Provide the [x, y] coordinate of the cell's center where the given text is located.  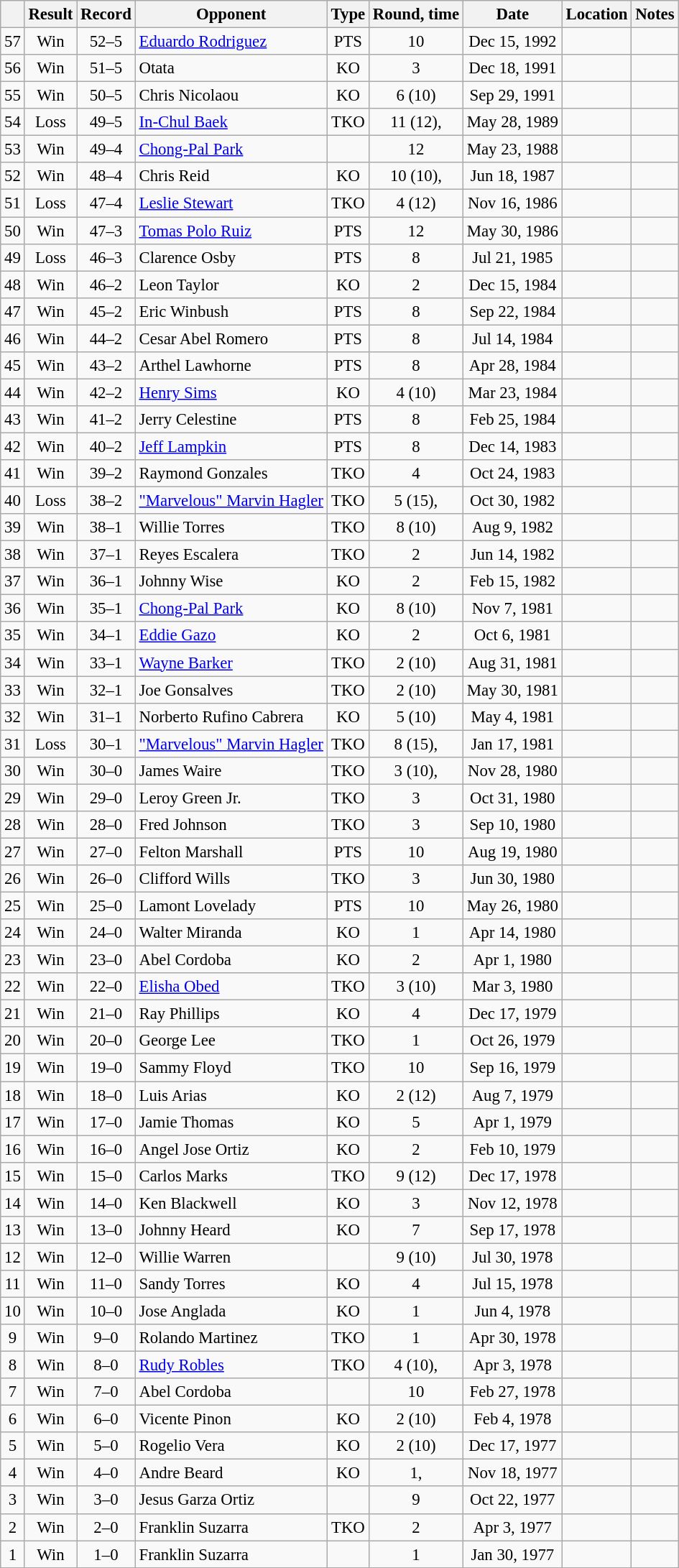
Location [596, 14]
49–5 [106, 122]
Oct 26, 1979 [512, 1041]
52 [13, 176]
Apr 14, 1980 [512, 933]
Nov 16, 1986 [512, 203]
Sep 29, 1991 [512, 96]
26–0 [106, 879]
46 [13, 338]
Jan 17, 1981 [512, 744]
48–4 [106, 176]
40–2 [106, 446]
34–1 [106, 636]
16 [13, 1149]
18–0 [106, 1095]
Mar 23, 1984 [512, 392]
17 [13, 1122]
36 [13, 609]
Felton Marshall [231, 852]
Sep 10, 1980 [512, 825]
38–2 [106, 501]
47 [13, 311]
Arthel Lawhorne [231, 366]
Mar 3, 1980 [512, 987]
48 [13, 285]
6 (10) [417, 96]
37–1 [106, 555]
28 [13, 825]
2–0 [106, 1527]
44–2 [106, 338]
47–4 [106, 203]
Nov 7, 1981 [512, 609]
31 [13, 744]
Opponent [231, 14]
4 (10), [417, 1365]
37 [13, 581]
Jeff Lampkin [231, 446]
45 [13, 366]
33–1 [106, 663]
Oct 6, 1981 [512, 636]
Apr 1, 1979 [512, 1122]
25 [13, 906]
6–0 [106, 1419]
Rolando Martinez [231, 1338]
13–0 [106, 1230]
Oct 30, 1982 [512, 501]
Nov 28, 1980 [512, 771]
39–2 [106, 474]
21–0 [106, 1014]
Record [106, 14]
Otata [231, 68]
Jul 21, 1985 [512, 257]
43–2 [106, 366]
49 [13, 257]
Apr 30, 1978 [512, 1338]
Apr 1, 1980 [512, 960]
Aug 9, 1982 [512, 527]
15–0 [106, 1176]
41–2 [106, 420]
Dec 14, 1983 [512, 446]
Aug 7, 1979 [512, 1095]
13 [13, 1230]
May 23, 1988 [512, 149]
38 [13, 555]
Willie Warren [231, 1257]
Norberto Rufino Cabrera [231, 716]
19 [13, 1068]
40 [13, 501]
14 [13, 1203]
53 [13, 149]
George Lee [231, 1041]
42–2 [106, 392]
Johnny Wise [231, 581]
8 (15), [417, 744]
50 [13, 231]
Ray Phillips [231, 1014]
Carlos Marks [231, 1176]
May 4, 1981 [512, 716]
James Waire [231, 771]
Oct 22, 1977 [512, 1500]
49–4 [106, 149]
Eduardo Rodriguez [231, 42]
29–0 [106, 798]
1, [417, 1473]
18 [13, 1095]
May 26, 1980 [512, 906]
24–0 [106, 933]
28–0 [106, 825]
Elisha Obed [231, 987]
Round, time [417, 14]
12–0 [106, 1257]
Date [512, 14]
Andre Beard [231, 1473]
Lamont Lovelady [231, 906]
34 [13, 663]
Luis Arias [231, 1095]
Chris Nicolaou [231, 96]
Dec 17, 1978 [512, 1176]
Sammy Floyd [231, 1068]
Feb 15, 1982 [512, 581]
41 [13, 474]
54 [13, 122]
45–2 [106, 311]
11 [13, 1284]
47–3 [106, 231]
May 30, 1981 [512, 690]
Notes [655, 14]
35 [13, 636]
42 [13, 446]
Apr 28, 1984 [512, 366]
44 [13, 392]
26 [13, 879]
32–1 [106, 690]
Rogelio Vera [231, 1446]
Type [348, 14]
50–5 [106, 96]
Vicente Pinon [231, 1419]
Eddie Gazo [231, 636]
Cesar Abel Romero [231, 338]
Sep 22, 1984 [512, 311]
Apr 3, 1977 [512, 1527]
Jun 4, 1978 [512, 1311]
Dec 17, 1979 [512, 1014]
Sep 17, 1978 [512, 1230]
Feb 4, 1978 [512, 1419]
56 [13, 68]
1–0 [106, 1554]
25–0 [106, 906]
Jose Anglada [231, 1311]
46–3 [106, 257]
Aug 19, 1980 [512, 852]
Jul 15, 1978 [512, 1284]
Clarence Osby [231, 257]
6 [13, 1419]
Walter Miranda [231, 933]
38–1 [106, 527]
Aug 31, 1981 [512, 663]
Fred Johnson [231, 825]
Sep 16, 1979 [512, 1068]
Jan 30, 1977 [512, 1554]
11–0 [106, 1284]
30–1 [106, 744]
Tomas Polo Ruiz [231, 231]
46–2 [106, 285]
Result [50, 14]
May 30, 1986 [512, 231]
Feb 10, 1979 [512, 1149]
30–0 [106, 771]
Reyes Escalera [231, 555]
Eric Winbush [231, 311]
29 [13, 798]
Joe Gonsalves [231, 690]
43 [13, 420]
30 [13, 771]
52–5 [106, 42]
24 [13, 933]
Nov 18, 1977 [512, 1473]
Jamie Thomas [231, 1122]
Apr 3, 1978 [512, 1365]
17–0 [106, 1122]
36–1 [106, 581]
20 [13, 1041]
Feb 27, 1978 [512, 1392]
19–0 [106, 1068]
31–1 [106, 716]
3 (10) [417, 987]
Wayne Barker [231, 663]
7–0 [106, 1392]
10 (10), [417, 176]
4–0 [106, 1473]
Leon Taylor [231, 285]
Dec 18, 1991 [512, 68]
Dec 15, 1992 [512, 42]
51–5 [106, 68]
22 [13, 987]
Henry Sims [231, 392]
Clifford Wills [231, 879]
Jun 18, 1987 [512, 176]
Dec 17, 1977 [512, 1446]
15 [13, 1176]
4 (10) [417, 392]
Johnny Heard [231, 1230]
3–0 [106, 1500]
23–0 [106, 960]
Jun 30, 1980 [512, 879]
Angel Jose Ortiz [231, 1149]
Jerry Celestine [231, 420]
Rudy Robles [231, 1365]
22–0 [106, 987]
23 [13, 960]
Nov 12, 1978 [512, 1203]
Leroy Green Jr. [231, 798]
10–0 [106, 1311]
27–0 [106, 852]
5–0 [106, 1446]
Jul 14, 1984 [512, 338]
55 [13, 96]
Willie Torres [231, 527]
Jul 30, 1978 [512, 1257]
39 [13, 527]
32 [13, 716]
35–1 [106, 609]
Sandy Torres [231, 1284]
5 (10) [417, 716]
Raymond Gonzales [231, 474]
9–0 [106, 1338]
9 (10) [417, 1257]
Dec 15, 1984 [512, 285]
Oct 31, 1980 [512, 798]
2 (12) [417, 1095]
Chris Reid [231, 176]
51 [13, 203]
57 [13, 42]
4 (12) [417, 203]
Oct 24, 1983 [512, 474]
Leslie Stewart [231, 203]
3 (10), [417, 771]
Feb 25, 1984 [512, 420]
20–0 [106, 1041]
21 [13, 1014]
8–0 [106, 1365]
14–0 [106, 1203]
33 [13, 690]
In-Chul Baek [231, 122]
May 28, 1989 [512, 122]
Jun 14, 1982 [512, 555]
Ken Blackwell [231, 1203]
5 (15), [417, 501]
9 (12) [417, 1176]
16–0 [106, 1149]
11 (12), [417, 122]
27 [13, 852]
Jesus Garza Ortiz [231, 1500]
